Provide the [X, Y] coordinate of the cell's center where the given text is located.  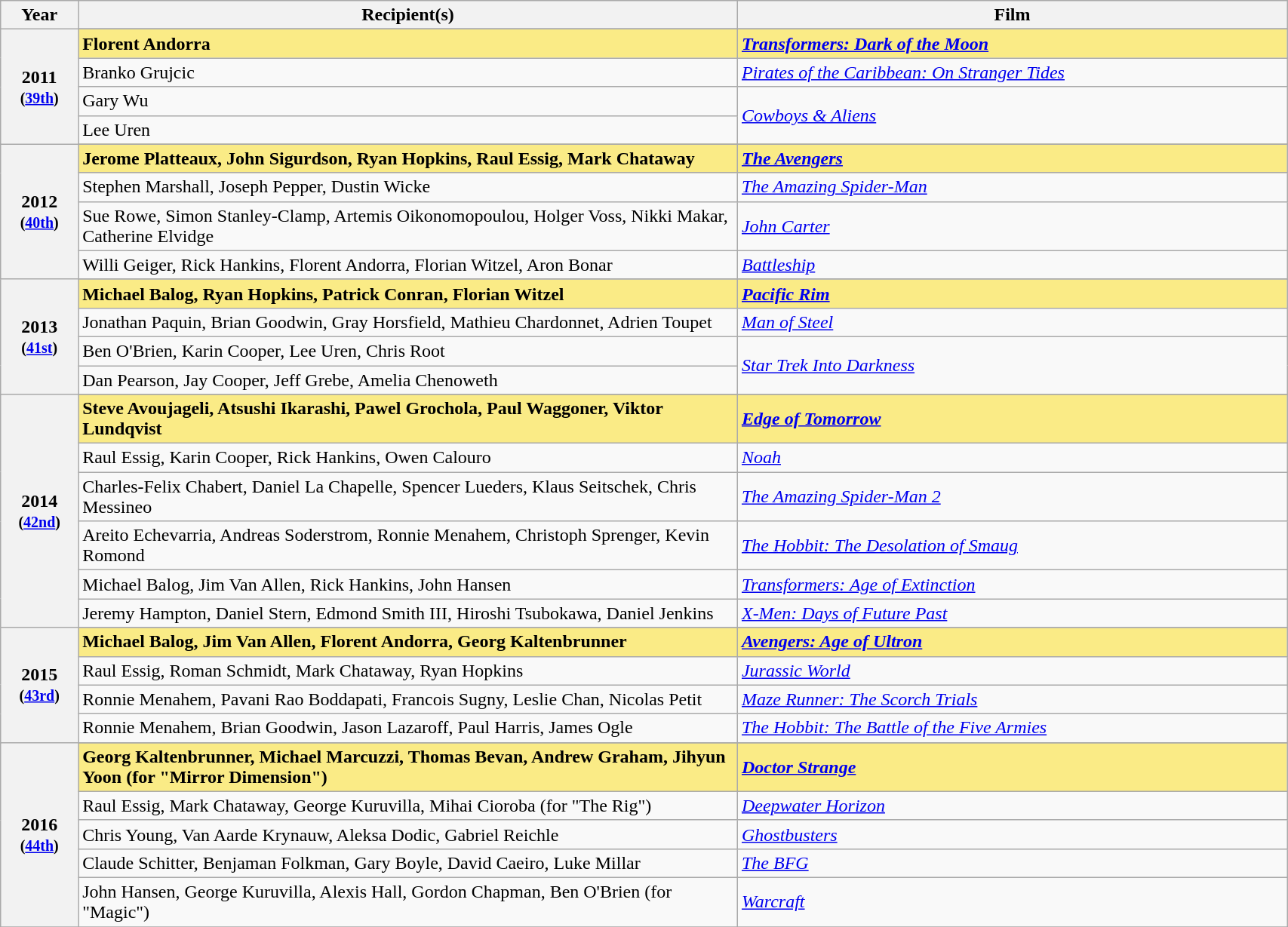
Cowboys & Aliens [1012, 115]
Areito Echevarria, Andreas Soderstrom, Ronnie Menahem, Christoph Sprenger, Kevin Romond [408, 546]
Florent Andorra [408, 44]
Year [39, 15]
The Hobbit: The Desolation of Smaug [1012, 546]
Lee Uren [408, 130]
Jeremy Hampton, Daniel Stern, Edmond Smith III, Hiroshi Tsubokawa, Daniel Jenkins [408, 613]
Michael Balog, Ryan Hopkins, Patrick Conran, Florian Witzel [408, 293]
Transformers: Age of Extinction [1012, 585]
2014 (42nd) [39, 511]
Film [1012, 15]
Raul Essig, Karin Cooper, Rick Hankins, Owen Calouro [408, 458]
Georg Kaltenbrunner, Michael Marcuzzi, Thomas Bevan, Andrew Graham, Jihyun Yoon (for "Mirror Dimension") [408, 766]
Maze Runner: The Scorch Trials [1012, 699]
Man of Steel [1012, 322]
Jonathan Paquin, Brian Goodwin, Gray Horsfield, Mathieu Chardonnet, Adrien Toupet [408, 322]
Raul Essig, Mark Chataway, George Kuruvilla, Mihai Cioroba (for "The Rig") [408, 806]
Avengers: Age of Ultron [1012, 642]
Jurassic World [1012, 671]
John Hansen, George Kuruvilla, Alexis Hall, Gordon Chapman, Ben O'Brien (for "Magic") [408, 902]
Pacific Rim [1012, 293]
Star Trek Into Darkness [1012, 365]
2011 (39th) [39, 87]
Gary Wu [408, 101]
X-Men: Days of Future Past [1012, 613]
Battleship [1012, 265]
The Avengers [1012, 158]
Branko Grujcic [408, 72]
Noah [1012, 458]
The Amazing Spider-Man 2 [1012, 496]
The Hobbit: The Battle of the Five Armies [1012, 728]
Ronnie Menahem, Pavani Rao Boddapati, Francois Sugny, Leslie Chan, Nicolas Petit [408, 699]
Chris Young, Van Aarde Krynauw, Aleksa Dodic, Gabriel Reichle [408, 834]
Stephen Marshall, Joseph Pepper, Dustin Wicke [408, 187]
2015 (43rd) [39, 685]
Jerome Platteaux, John Sigurdson, Ryan Hopkins, Raul Essig, Mark Chataway [408, 158]
Raul Essig, Roman Schmidt, Mark Chataway, Ryan Hopkins [408, 671]
Ronnie Menahem, Brian Goodwin, Jason Lazaroff, Paul Harris, James Ogle [408, 728]
Michael Balog, Jim Van Allen, Rick Hankins, John Hansen [408, 585]
Sue Rowe, Simon Stanley-Clamp, Artemis Oikonomopoulou, Holger Voss, Nikki Makar, Catherine Elvidge [408, 226]
2012 (40th) [39, 211]
Pirates of the Caribbean: On Stranger Tides [1012, 72]
Michael Balog, Jim Van Allen, Florent Andorra, Georg Kaltenbrunner [408, 642]
Transformers: Dark of the Moon [1012, 44]
Recipient(s) [408, 15]
Ghostbusters [1012, 834]
Steve Avoujageli, Atsushi Ikarashi, Pawel Grochola, Paul Waggoner, Viktor Lundqvist [408, 419]
John Carter [1012, 226]
Warcraft [1012, 902]
Deepwater Horizon [1012, 806]
Edge of Tomorrow [1012, 419]
Claude Schitter, Benjaman Folkman, Gary Boyle, David Caeiro, Luke Millar [408, 863]
2016 (44th) [39, 834]
2013 (41st) [39, 336]
Ben O'Brien, Karin Cooper, Lee Uren, Chris Root [408, 351]
Willi Geiger, Rick Hankins, Florent Andorra, Florian Witzel, Aron Bonar [408, 265]
The Amazing Spider-Man [1012, 187]
The BFG [1012, 863]
Doctor Strange [1012, 766]
Charles-Felix Chabert, Daniel La Chapelle, Spencer Lueders, Klaus Seitschek, Chris Messineo [408, 496]
Dan Pearson, Jay Cooper, Jeff Grebe, Amelia Chenoweth [408, 379]
